Scan for the cell matching the given text and deliver its (x, y) coordinate at center. 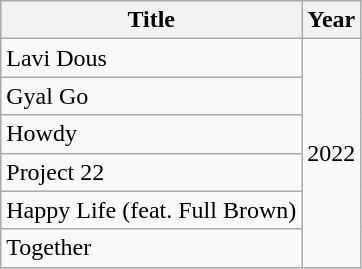
Lavi Dous (152, 58)
Happy Life (feat. Full Brown) (152, 210)
Title (152, 20)
Together (152, 248)
Year (332, 20)
Project 22 (152, 172)
Gyal Go (152, 96)
Howdy (152, 134)
2022 (332, 153)
